Capture the cell that displays the provided text and extract its (X, Y) central coordinate. 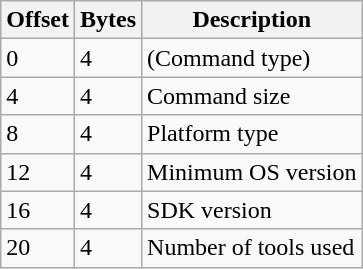
(Command type) (252, 58)
Minimum OS version (252, 172)
8 (38, 134)
20 (38, 248)
12 (38, 172)
SDK version (252, 210)
Description (252, 20)
Command size (252, 96)
Number of tools used (252, 248)
Platform type (252, 134)
16 (38, 210)
Bytes (108, 20)
Offset (38, 20)
0 (38, 58)
